Extract the (x, y) coordinate from the center of the cell holding the provided text.  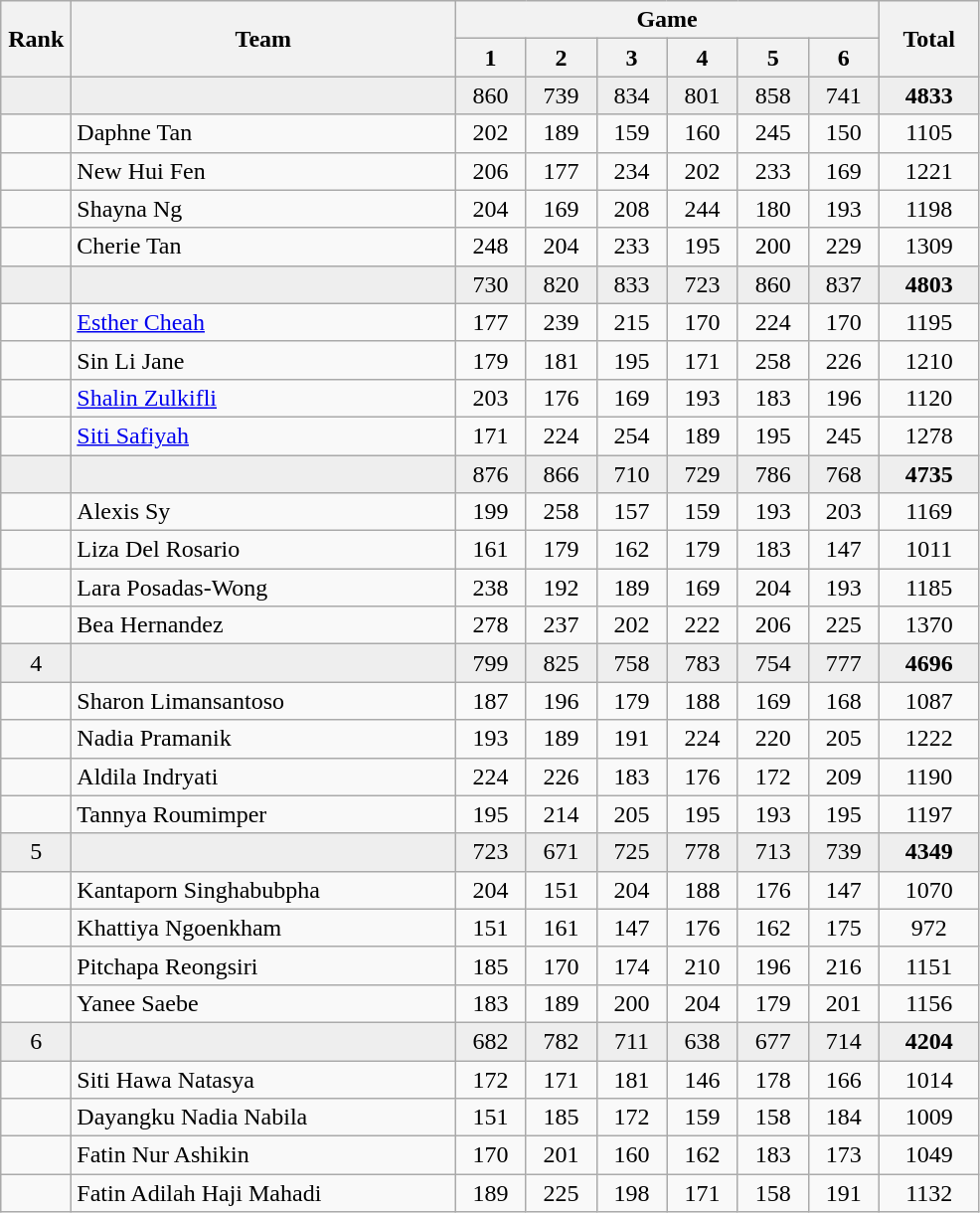
209 (843, 777)
Fatin Adilah Haji Mahadi (263, 1193)
Siti Hawa Natasya (263, 1079)
Total (928, 39)
Liza Del Rosario (263, 550)
173 (843, 1155)
180 (773, 209)
714 (843, 1041)
1221 (928, 171)
1105 (928, 133)
782 (561, 1041)
801 (702, 95)
725 (632, 852)
220 (773, 739)
199 (491, 512)
1 (491, 58)
187 (491, 701)
825 (561, 663)
1309 (928, 247)
Alexis Sy (263, 512)
1014 (928, 1079)
1070 (928, 890)
711 (632, 1041)
Shalin Zulkifli (263, 398)
175 (843, 928)
1120 (928, 398)
1198 (928, 209)
1370 (928, 625)
4803 (928, 284)
1132 (928, 1193)
777 (843, 663)
Daphne Tan (263, 133)
150 (843, 133)
Shayna Ng (263, 209)
866 (561, 474)
754 (773, 663)
729 (702, 474)
Khattiya Ngoenkham (263, 928)
216 (843, 965)
244 (702, 209)
833 (632, 284)
834 (632, 95)
168 (843, 701)
Dayangku Nadia Nabila (263, 1118)
Game (667, 20)
Team (263, 39)
783 (702, 663)
174 (632, 965)
4833 (928, 95)
1185 (928, 588)
222 (702, 625)
4735 (928, 474)
Lara Posadas-Wong (263, 588)
778 (702, 852)
Sin Li Jane (263, 360)
3 (632, 58)
1151 (928, 965)
1278 (928, 435)
Yanee Saebe (263, 1003)
638 (702, 1041)
1210 (928, 360)
208 (632, 209)
972 (928, 928)
157 (632, 512)
671 (561, 852)
786 (773, 474)
2 (561, 58)
166 (843, 1079)
248 (491, 247)
768 (843, 474)
4349 (928, 852)
198 (632, 1193)
234 (632, 171)
858 (773, 95)
4204 (928, 1041)
178 (773, 1079)
758 (632, 663)
1222 (928, 739)
741 (843, 95)
New Hui Fen (263, 171)
229 (843, 247)
1156 (928, 1003)
Rank (36, 39)
Bea Hernandez (263, 625)
Kantaporn Singhabubpha (263, 890)
Fatin Nur Ashikin (263, 1155)
799 (491, 663)
Pitchapa Reongsiri (263, 965)
677 (773, 1041)
238 (491, 588)
278 (491, 625)
1195 (928, 322)
710 (632, 474)
214 (561, 814)
Nadia Pramanik (263, 739)
254 (632, 435)
1009 (928, 1118)
Sharon Limansantoso (263, 701)
4696 (928, 663)
237 (561, 625)
730 (491, 284)
215 (632, 322)
820 (561, 284)
Aldila Indryati (263, 777)
192 (561, 588)
146 (702, 1079)
1049 (928, 1155)
239 (561, 322)
876 (491, 474)
682 (491, 1041)
1190 (928, 777)
1087 (928, 701)
Siti Safiyah (263, 435)
Cherie Tan (263, 247)
Tannya Roumimper (263, 814)
837 (843, 284)
1169 (928, 512)
1011 (928, 550)
1197 (928, 814)
Esther Cheah (263, 322)
184 (843, 1118)
713 (773, 852)
210 (702, 965)
